Identify which cell holds the provided text, then report its [x, y] central coordinate. 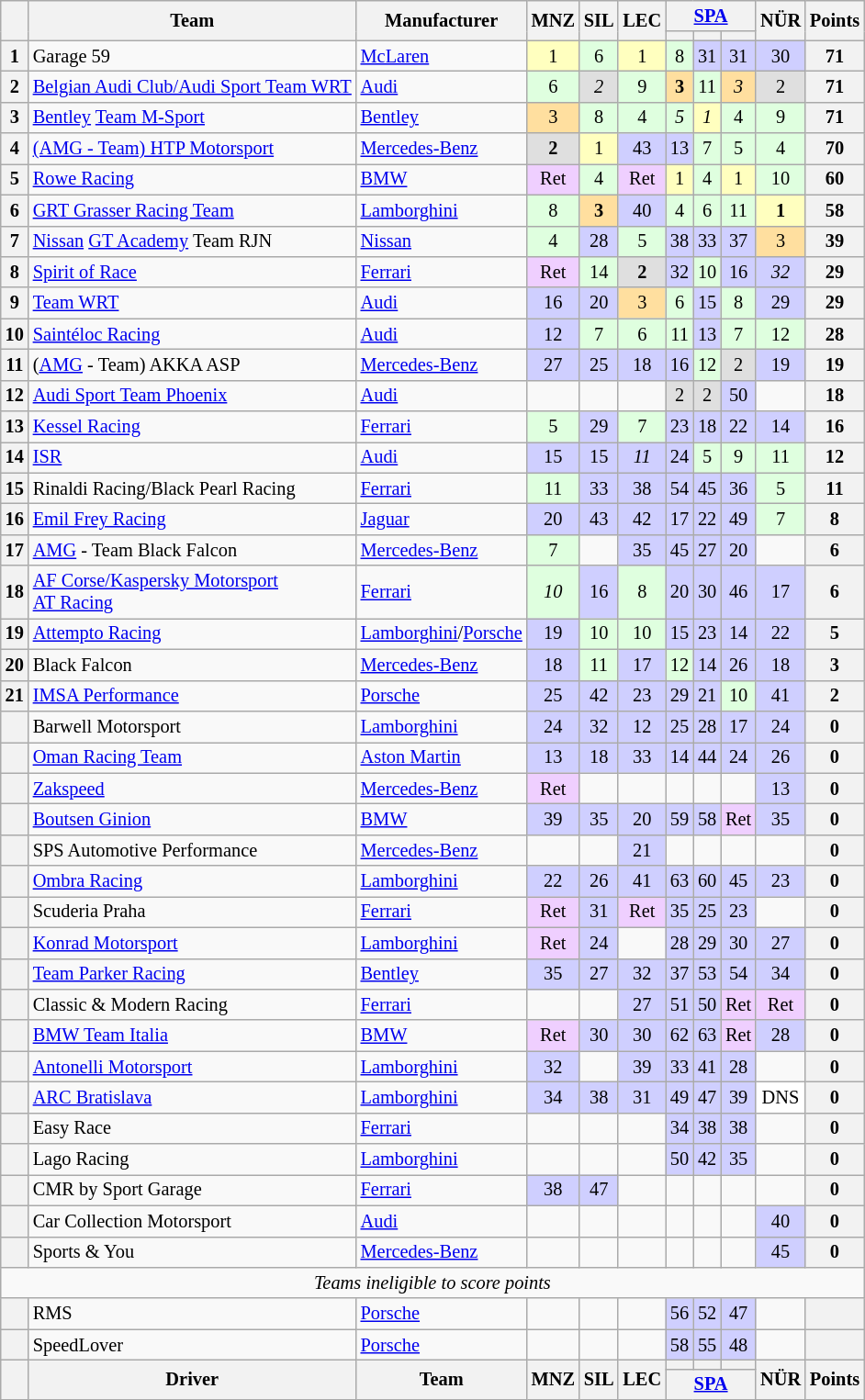
52 [707, 1314]
Nissan GT Academy Team RJN [193, 241]
Barwell Motorsport [193, 726]
Jaguar [442, 519]
Rowe Racing [193, 179]
Manufacturer [442, 20]
46 [738, 592]
Car Collection Motorsport [193, 1221]
Rinaldi Racing/Black Pearl Racing [193, 488]
Aston Martin [442, 757]
RMS [193, 1314]
Oman Racing Team [193, 757]
Konrad Motorsport [193, 943]
AMG - Team Black Falcon [193, 550]
55 [707, 1345]
70 [835, 149]
Team Parker Racing [193, 974]
(AMG - Team) HTP Motorsport [193, 149]
62 [680, 1036]
Belgian Audi Club/Audi Sport Team WRT [193, 86]
Garage 59 [193, 56]
44 [707, 757]
Audi Sport Team Phoenix [193, 396]
Attempto Racing [193, 633]
51 [680, 1004]
ISR [193, 457]
AF Corse/Kaspersky Motorsport AT Racing [193, 592]
Easy Race [193, 1128]
59 [680, 819]
(AMG - Team) AKKA ASP [193, 364]
Ombra Racing [193, 881]
Lago Racing [193, 1159]
Sports & You [193, 1252]
Zakspeed [193, 789]
53 [707, 974]
GRT Grasser Racing Team [193, 210]
Scuderia Praha [193, 912]
Kessel Racing [193, 427]
CMR by Sport Garage [193, 1190]
Boutsen Ginion [193, 819]
McLaren [442, 56]
Spirit of Race [193, 272]
DNS [781, 1097]
Classic & Modern Racing [193, 1004]
SPS Automotive Performance [193, 850]
Lamborghini/Porsche [442, 633]
IMSA Performance [193, 696]
Black Falcon [193, 665]
Team WRT [193, 303]
Bentley Team M-Sport [193, 118]
Saintéloc Racing [193, 334]
Nissan [442, 241]
Driver [193, 1379]
36 [738, 488]
Emil Frey Racing [193, 519]
56 [680, 1314]
SpeedLover [193, 1345]
Antonelli Motorsport [193, 1067]
Teams ineligible to score points [432, 1282]
48 [738, 1345]
BMW Team Italia [193, 1036]
ARC Bratislava [193, 1097]
